Find where the given text appears and provide that cell's center as (x, y) coordinate. 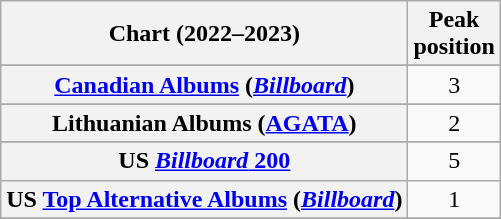
5 (454, 161)
Peakposition (454, 34)
2 (454, 123)
1 (454, 199)
US Billboard 200 (204, 161)
Lithuanian Albums (AGATA) (204, 123)
3 (454, 85)
Canadian Albums (Billboard) (204, 85)
US Top Alternative Albums (Billboard) (204, 199)
Chart (2022–2023) (204, 34)
